Scan for the cell matching the given text and deliver its (X, Y) coordinate at center. 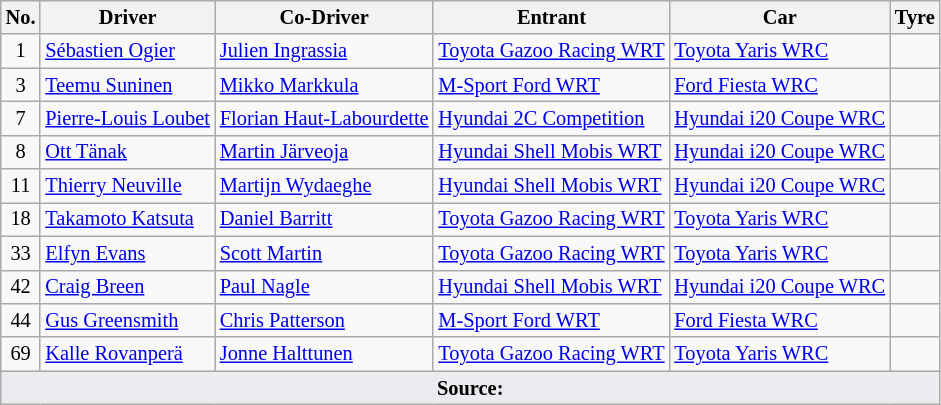
Florian Haut-Labourdette (324, 118)
Paul Nagle (324, 287)
Ott Tänak (127, 152)
Jonne Halttunen (324, 354)
Scott Martin (324, 253)
Chris Patterson (324, 320)
Driver (127, 17)
3 (21, 85)
Gus Greensmith (127, 320)
1 (21, 51)
Sébastien Ogier (127, 51)
Martijn Wydaeghe (324, 186)
Pierre-Louis Loubet (127, 118)
42 (21, 287)
Martin Järveoja (324, 152)
Teemu Suninen (127, 85)
18 (21, 219)
69 (21, 354)
Source: (470, 388)
Mikko Markkula (324, 85)
Co-Driver (324, 17)
Julien Ingrassia (324, 51)
7 (21, 118)
8 (21, 152)
Tyre (915, 17)
11 (21, 186)
Daniel Barritt (324, 219)
Entrant (551, 17)
Takamoto Katsuta (127, 219)
Craig Breen (127, 287)
Car (780, 17)
Elfyn Evans (127, 253)
Hyundai 2C Competition (551, 118)
Thierry Neuville (127, 186)
44 (21, 320)
Kalle Rovanperä (127, 354)
No. (21, 17)
33 (21, 253)
